Capture the cell that displays the provided text and extract its [X, Y] central coordinate. 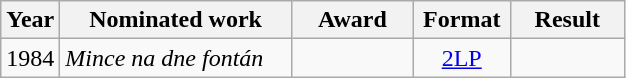
Nominated work [176, 20]
Award [352, 20]
2LP [462, 58]
1984 [30, 58]
Mince na dne fontán [176, 58]
Result [568, 20]
Format [462, 20]
Year [30, 20]
